Search for the cell housing the specified text and yield its (X, Y) center coordinate. 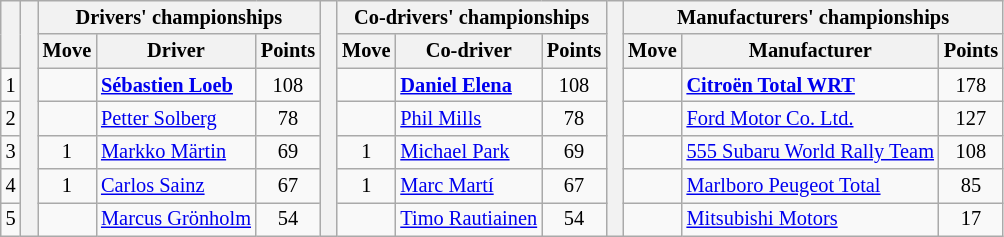
2 (11, 118)
555 Subaru World Rally Team (810, 152)
Daniel Elena (468, 85)
Mitsubishi Motors (810, 219)
Markko Märtin (176, 152)
Marlboro Peugeot Total (810, 186)
Manufacturer (810, 51)
Timo Rautiainen (468, 219)
Drivers' championships (179, 17)
Citroën Total WRT (810, 85)
Driver (176, 51)
5 (11, 219)
3 (11, 152)
17 (971, 219)
Carlos Sainz (176, 186)
Phil Mills (468, 118)
127 (971, 118)
Ford Motor Co. Ltd. (810, 118)
Petter Solberg (176, 118)
Manufacturers' championships (813, 17)
Co-driver (468, 51)
Michael Park (468, 152)
178 (971, 85)
Marc Martí (468, 186)
Co-drivers' championships (472, 17)
4 (11, 186)
85 (971, 186)
Marcus Grönholm (176, 219)
Sébastien Loeb (176, 85)
